Return (X, Y) of the center of cell containing provided text 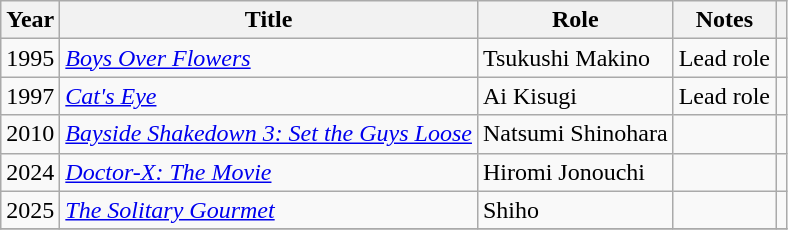
2025 (30, 210)
Title (269, 20)
Tsukushi Makino (575, 58)
Notes (724, 20)
Boys Over Flowers (269, 58)
Role (575, 20)
Hiromi Jonouchi (575, 172)
1995 (30, 58)
Ai Kisugi (575, 96)
Shiho (575, 210)
2010 (30, 134)
Bayside Shakedown 3: Set the Guys Loose (269, 134)
Natsumi Shinohara (575, 134)
2024 (30, 172)
Year (30, 20)
The Solitary Gourmet (269, 210)
Cat's Eye (269, 96)
Doctor-X: The Movie (269, 172)
1997 (30, 96)
